Determine the (x, y) coordinate at the center of the cell enclosing the given text.  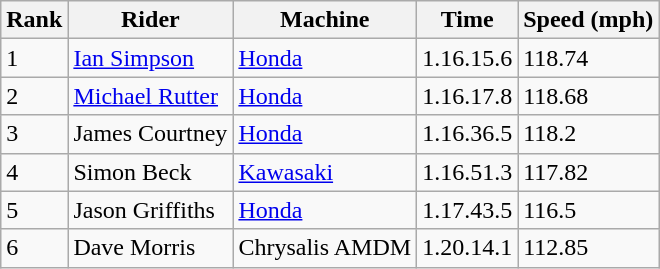
1.16.36.5 (468, 134)
118.68 (588, 96)
Machine (325, 20)
Rider (150, 20)
Kawasaki (325, 172)
1.17.43.5 (468, 210)
6 (34, 248)
Ian Simpson (150, 58)
1.16.17.8 (468, 96)
2 (34, 96)
James Courtney (150, 134)
Simon Beck (150, 172)
112.85 (588, 248)
117.82 (588, 172)
Michael Rutter (150, 96)
1.20.14.1 (468, 248)
1.16.15.6 (468, 58)
118.2 (588, 134)
Jason Griffiths (150, 210)
Dave Morris (150, 248)
Speed (mph) (588, 20)
118.74 (588, 58)
Chrysalis AMDM (325, 248)
4 (34, 172)
3 (34, 134)
5 (34, 210)
Time (468, 20)
1.16.51.3 (468, 172)
Rank (34, 20)
116.5 (588, 210)
1 (34, 58)
